Pinpoint the cell where the given text exists, returning its [x, y] midpoint coordinate. 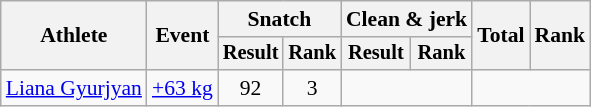
Clean & jerk [406, 19]
+63 kg [182, 88]
Total [500, 36]
92 [251, 88]
Snatch [280, 19]
3 [312, 88]
Athlete [74, 36]
Liana Gyurjyan [74, 88]
Event [182, 36]
